Capture the cell that displays the provided text and extract its [X, Y] central coordinate. 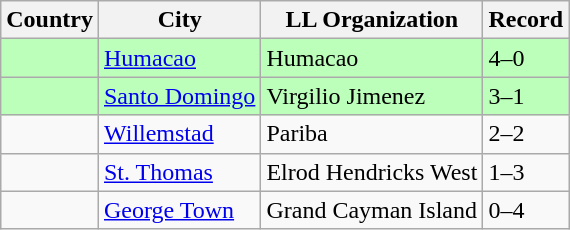
Elrod Hendricks West [372, 172]
4–0 [526, 58]
Pariba [372, 134]
St. Thomas [179, 172]
0–4 [526, 210]
1–3 [526, 172]
City [179, 20]
Record [526, 20]
Santo Domingo [179, 96]
George Town [179, 210]
Grand Cayman Island [372, 210]
LL Organization [372, 20]
Country [50, 20]
2–2 [526, 134]
Willemstad [179, 134]
3–1 [526, 96]
Virgilio Jimenez [372, 96]
